Identify which cell holds the provided text, then report its (x, y) central coordinate. 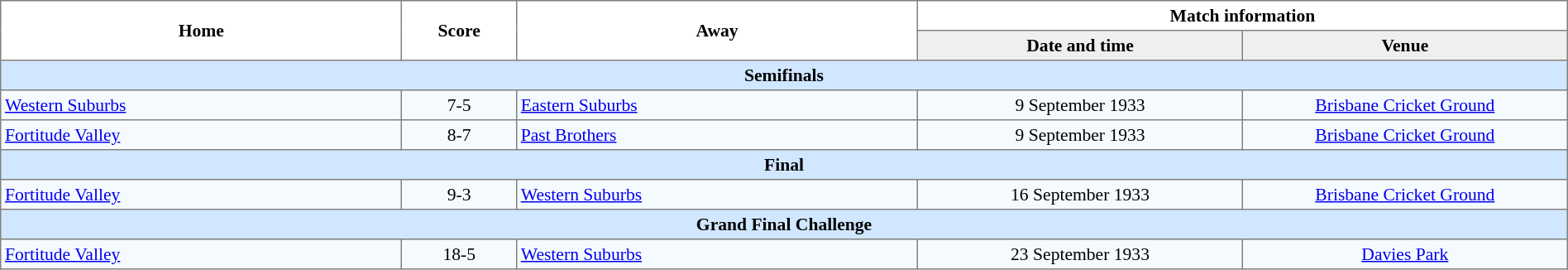
Grand Final Challenge (784, 224)
Away (716, 31)
Davies Park (1404, 254)
Semifinals (784, 75)
9-3 (460, 195)
Match information (1243, 16)
Past Brothers (716, 135)
Score (460, 31)
18-5 (460, 254)
Venue (1404, 46)
16 September 1933 (1080, 195)
8-7 (460, 135)
Home (202, 31)
Eastern Suburbs (716, 105)
Date and time (1080, 46)
Final (784, 165)
23 September 1933 (1080, 254)
7-5 (460, 105)
